Identify which cell holds the provided text, then report its [x, y] central coordinate. 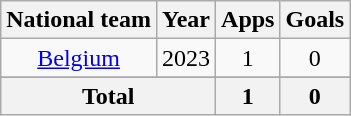
2023 [186, 58]
National team [79, 20]
Apps [248, 20]
Belgium [79, 58]
Total [108, 96]
Goals [315, 20]
Year [186, 20]
